Provide the [x, y] coordinate of the cell's center where the given text is located.  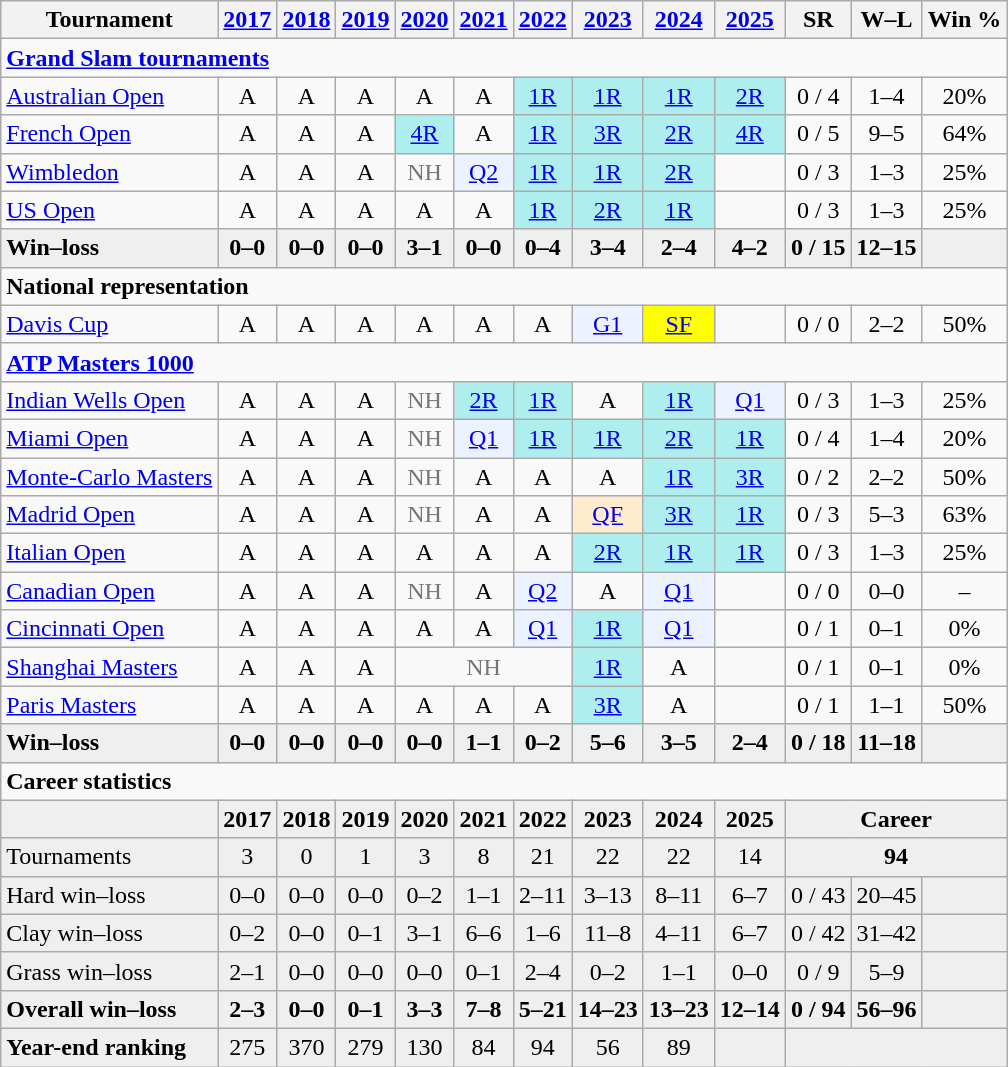
275 [248, 1047]
31–42 [886, 933]
Madrid Open [110, 515]
4–11 [678, 933]
3–4 [608, 248]
1–6 [542, 933]
ATP Masters 1000 [504, 362]
Shanghai Masters [110, 667]
Clay win–loss [110, 933]
French Open [110, 134]
1 [366, 857]
6–6 [484, 933]
Grass win–loss [110, 971]
0 [306, 857]
20–45 [886, 895]
Overall win–loss [110, 1009]
SF [678, 324]
84 [484, 1047]
14 [750, 857]
5–9 [886, 971]
Career [896, 819]
Tournament [110, 20]
12–14 [750, 1009]
SR [818, 20]
21 [542, 857]
11–8 [608, 933]
Hard win–loss [110, 895]
0 / 5 [818, 134]
0–4 [542, 248]
8–11 [678, 895]
2–3 [248, 1009]
3–13 [608, 895]
5–21 [542, 1009]
11–18 [886, 743]
Miami Open [110, 438]
National representation [504, 286]
Win % [964, 20]
Monte-Carlo Masters [110, 477]
Year-end ranking [110, 1047]
Wimbledon [110, 172]
130 [424, 1047]
0 / 15 [818, 248]
– [964, 591]
Australian Open [110, 96]
9–5 [886, 134]
12–15 [886, 248]
Canadian Open [110, 591]
2–1 [248, 971]
56–96 [886, 1009]
Tournaments [110, 857]
7–8 [484, 1009]
56 [608, 1047]
14–23 [608, 1009]
5–3 [886, 515]
0 / 43 [818, 895]
370 [306, 1047]
0 / 42 [818, 933]
G1 [608, 324]
4–2 [750, 248]
13–23 [678, 1009]
Cincinnati Open [110, 629]
3–3 [424, 1009]
Career statistics [504, 781]
3–5 [678, 743]
0 / 18 [818, 743]
0 / 2 [818, 477]
Davis Cup [110, 324]
Grand Slam tournaments [504, 58]
2–11 [542, 895]
0 / 94 [818, 1009]
63% [964, 515]
8 [484, 857]
64% [964, 134]
US Open [110, 210]
279 [366, 1047]
Italian Open [110, 553]
5–6 [608, 743]
W–L [886, 20]
0 / 9 [818, 971]
Paris Masters [110, 705]
QF [608, 515]
Indian Wells Open [110, 400]
89 [678, 1047]
